Pinpoint the cell where the given text exists, returning its (x, y) midpoint coordinate. 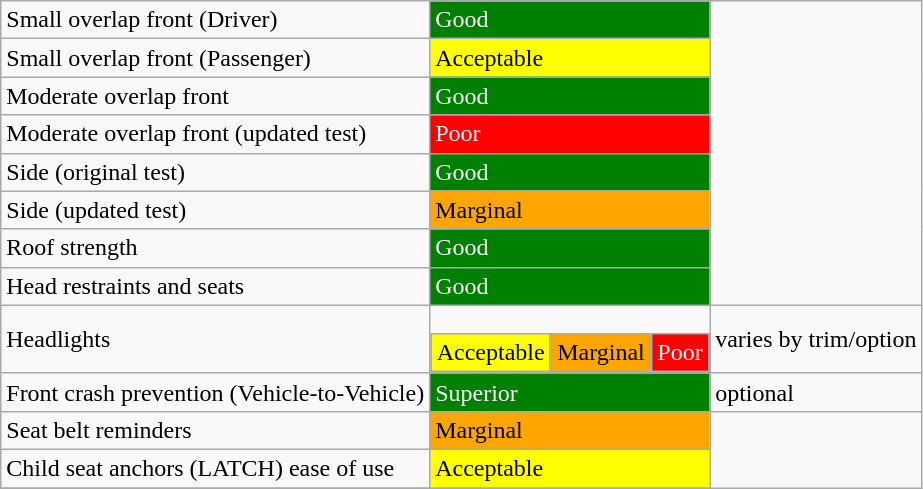
Side (updated test) (216, 210)
optional (816, 392)
Child seat anchors (LATCH) ease of use (216, 468)
Head restraints and seats (216, 286)
Headlights (216, 339)
Front crash prevention (Vehicle-to-Vehicle) (216, 392)
Moderate overlap front (216, 96)
Roof strength (216, 248)
varies by trim/option (816, 339)
Small overlap front (Driver) (216, 20)
Side (original test) (216, 172)
Moderate overlap front (updated test) (216, 134)
Superior (570, 392)
Acceptable Marginal Poor (570, 339)
Seat belt reminders (216, 430)
Small overlap front (Passenger) (216, 58)
